For the text-containing cell, return its midpoint in (X, Y) coordinate format. 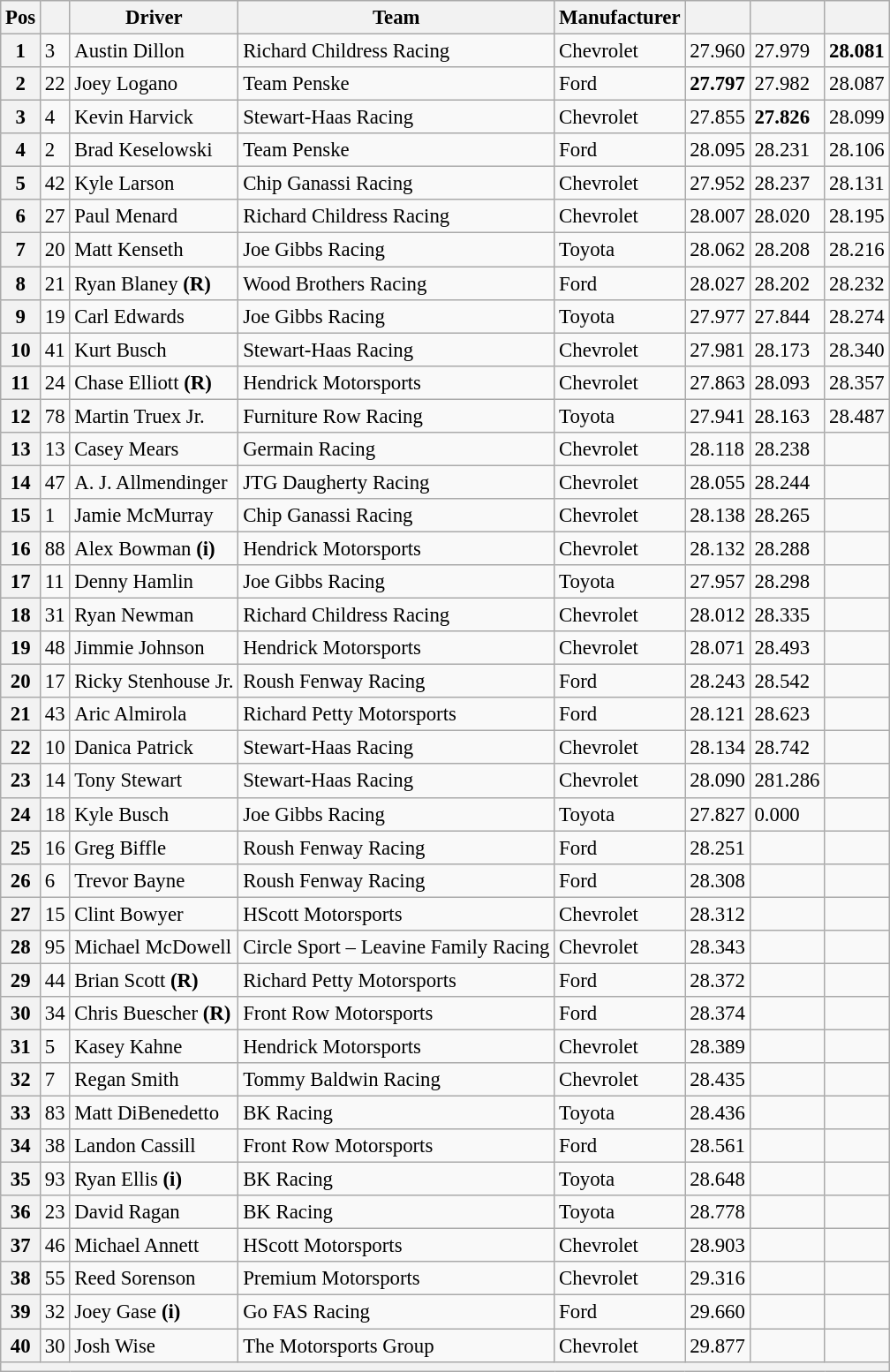
Tony Stewart (154, 781)
Kyle Busch (154, 814)
44 (55, 980)
28.648 (717, 1180)
0.000 (788, 814)
28.435 (717, 1080)
Greg Biffle (154, 848)
27.977 (717, 316)
28.493 (788, 648)
12 (21, 416)
28.202 (788, 283)
29.877 (717, 1346)
47 (55, 482)
28.121 (717, 714)
8 (21, 283)
Premium Motorsports (396, 1279)
28.027 (717, 283)
Brad Keselowski (154, 150)
28.487 (856, 416)
Kevin Harvick (154, 117)
Kurt Busch (154, 350)
Alex Bowman (i) (154, 548)
28.238 (788, 449)
28.244 (788, 482)
David Ragan (154, 1212)
Danica Patrick (154, 748)
28.372 (717, 980)
28.087 (856, 84)
Carl Edwards (154, 316)
26 (21, 880)
Kasey Kahne (154, 1046)
Driver (154, 18)
Denny Hamlin (154, 582)
A. J. Allmendinger (154, 482)
Tommy Baldwin Racing (396, 1080)
9 (21, 316)
Michael McDowell (154, 947)
Manufacturer (620, 18)
28.163 (788, 416)
Martin Truex Jr. (154, 416)
Austin Dillon (154, 51)
Wood Brothers Racing (396, 283)
Jamie McMurray (154, 516)
29.316 (717, 1279)
28.138 (717, 516)
Brian Scott (R) (154, 980)
Chris Buescher (R) (154, 1014)
Circle Sport – Leavine Family Racing (396, 947)
28.216 (856, 250)
27.957 (717, 582)
27.844 (788, 316)
Pos (21, 18)
28.208 (788, 250)
Clint Bowyer (154, 914)
28.007 (717, 216)
Joey Gase (i) (154, 1312)
27.826 (788, 117)
Furniture Row Racing (396, 416)
28.062 (717, 250)
28.243 (717, 682)
Landon Cassill (154, 1146)
39 (21, 1312)
28.081 (856, 51)
27.855 (717, 117)
28.274 (856, 316)
28.265 (788, 516)
28.389 (717, 1046)
27.981 (717, 350)
28.132 (717, 548)
28.374 (717, 1014)
28.251 (717, 848)
27.960 (717, 51)
88 (55, 548)
43 (55, 714)
28.134 (717, 748)
28.308 (717, 880)
Kyle Larson (154, 184)
28.312 (717, 914)
28.903 (717, 1246)
29.660 (717, 1312)
28.623 (788, 714)
93 (55, 1180)
27.982 (788, 84)
Reed Sorenson (154, 1279)
28.090 (717, 781)
29 (21, 980)
42 (55, 184)
27.827 (717, 814)
28 (21, 947)
28.195 (856, 216)
Ryan Newman (154, 615)
28.232 (856, 283)
28.173 (788, 350)
78 (55, 416)
28.340 (856, 350)
28.298 (788, 582)
Matt Kenseth (154, 250)
Regan Smith (154, 1080)
28.561 (717, 1146)
35 (21, 1180)
28.778 (717, 1212)
28.099 (856, 117)
28.093 (788, 382)
27.979 (788, 51)
28.343 (717, 947)
28.335 (788, 615)
55 (55, 1279)
Casey Mears (154, 449)
Chase Elliott (R) (154, 382)
Trevor Bayne (154, 880)
Aric Almirola (154, 714)
28.118 (717, 449)
28.742 (788, 748)
41 (55, 350)
28.071 (717, 648)
28.012 (717, 615)
Team (396, 18)
40 (21, 1346)
28.131 (856, 184)
Ryan Ellis (i) (154, 1180)
33 (21, 1113)
27.863 (717, 382)
281.286 (788, 781)
27.952 (717, 184)
Joey Logano (154, 84)
Ryan Blaney (R) (154, 283)
Matt DiBenedetto (154, 1113)
28.055 (717, 482)
36 (21, 1212)
28.231 (788, 150)
28.106 (856, 150)
28.357 (856, 382)
28.020 (788, 216)
Go FAS Racing (396, 1312)
27.797 (717, 84)
83 (55, 1113)
27.941 (717, 416)
46 (55, 1246)
Jimmie Johnson (154, 648)
Paul Menard (154, 216)
28.237 (788, 184)
95 (55, 947)
Ricky Stenhouse Jr. (154, 682)
The Motorsports Group (396, 1346)
48 (55, 648)
37 (21, 1246)
Michael Annett (154, 1246)
28.288 (788, 548)
Germain Racing (396, 449)
28.542 (788, 682)
Josh Wise (154, 1346)
28.095 (717, 150)
25 (21, 848)
JTG Daugherty Racing (396, 482)
28.436 (717, 1113)
